Determine the [X, Y] coordinate at the center of the cell enclosing the given text.  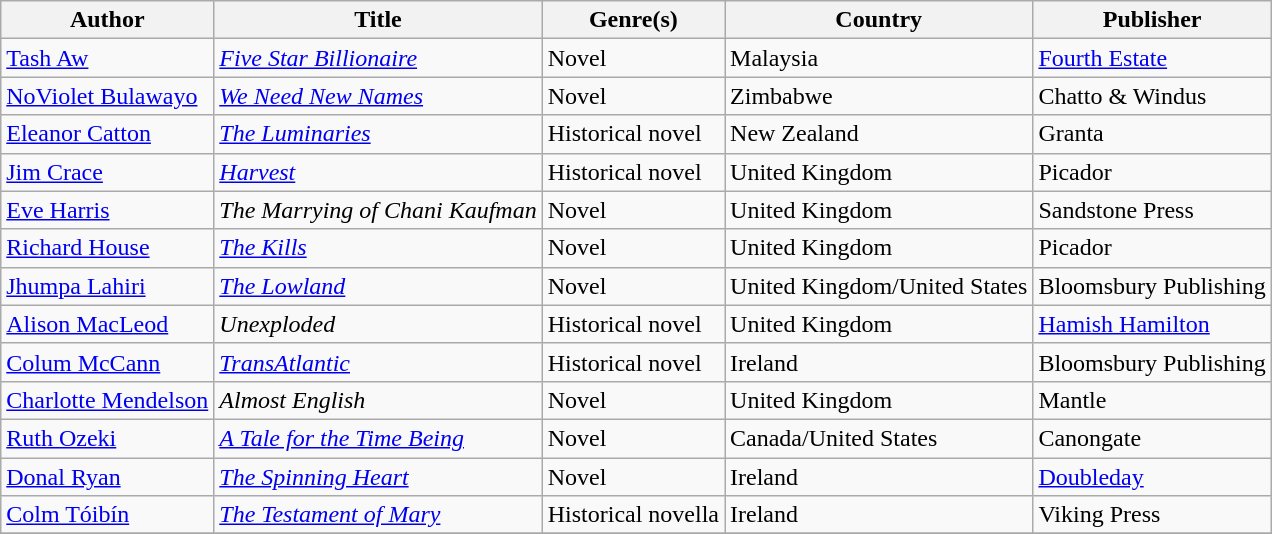
Colum McCann [108, 362]
Publisher [1152, 20]
Hamish Hamilton [1152, 324]
Five Star Billionaire [378, 58]
Chatto & Windus [1152, 96]
A Tale for the Time Being [378, 438]
Donal Ryan [108, 477]
Canada/United States [879, 438]
Country [879, 20]
Harvest [378, 172]
Granta [1152, 134]
Ruth Ozeki [108, 438]
Alison MacLeod [108, 324]
Malaysia [879, 58]
Historical novella [633, 515]
United Kingdom/United States [879, 286]
Genre(s) [633, 20]
Title [378, 20]
The Marrying of Chani Kaufman [378, 210]
Eve Harris [108, 210]
New Zealand [879, 134]
The Lowland [378, 286]
TransAtlantic [378, 362]
Tash Aw [108, 58]
Charlotte Mendelson [108, 400]
Author [108, 20]
Richard House [108, 248]
The Spinning Heart [378, 477]
The Kills [378, 248]
NoViolet Bulawayo [108, 96]
Fourth Estate [1152, 58]
The Luminaries [378, 134]
Zimbabwe [879, 96]
Unexploded [378, 324]
Sandstone Press [1152, 210]
Eleanor Catton [108, 134]
Doubleday [1152, 477]
The Testament of Mary [378, 515]
Jhumpa Lahiri [108, 286]
We Need New Names [378, 96]
Jim Crace [108, 172]
Colm Tóibín [108, 515]
Almost English [378, 400]
Canongate [1152, 438]
Viking Press [1152, 515]
Mantle [1152, 400]
